Return the [X, Y] coordinate for the center point of the cell that contains the specified text.  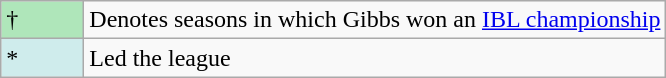
† [42, 20]
Led the league [375, 58]
Denotes seasons in which Gibbs won an IBL championship [375, 20]
* [42, 58]
